Locate the cell with the specified text and output its (X, Y) center coordinate. 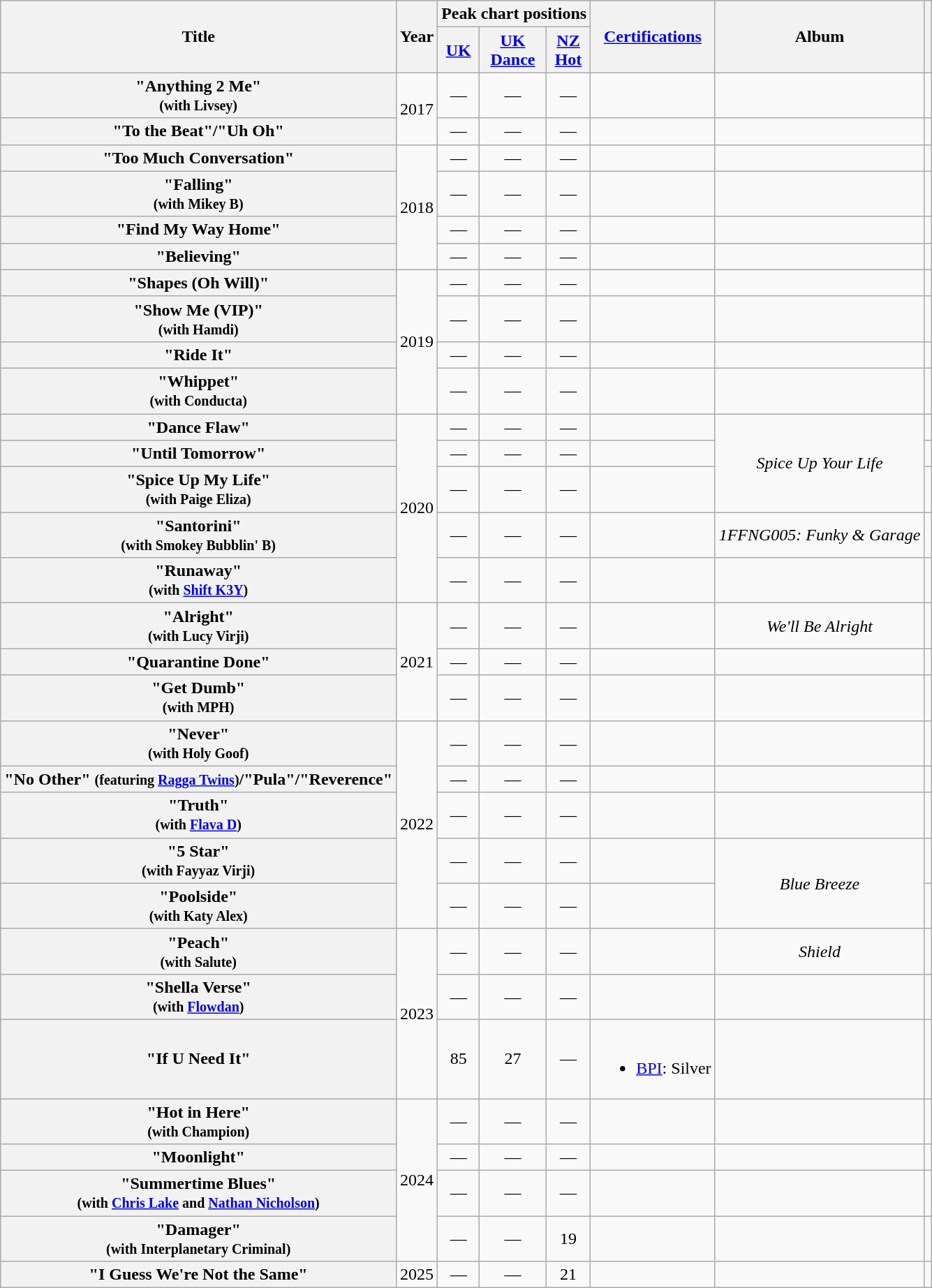
"Hot in Here"(with Champion) (198, 1121)
BPI: Silver (653, 1058)
Title (198, 36)
"Find My Way Home" (198, 230)
"No Other" (featuring Ragga Twins)/"Pula"/"Reverence" (198, 779)
2023 (417, 1014)
"If U Need It" (198, 1058)
"Until Tomorrow" (198, 454)
"Shella Verse"(with Flowdan) (198, 997)
UKDance (513, 50)
"Quarantine Done" (198, 662)
"Summertime Blues"(with Chris Lake and Nathan Nicholson) (198, 1194)
2020 (417, 508)
2017 (417, 109)
We'll Be Alright (820, 626)
"Whippet"(with Conducta) (198, 391)
"Shapes (Oh Will)" (198, 283)
19 (568, 1238)
1FFNG005: Funky & Garage (820, 535)
"Ride It" (198, 355)
"To the Beat"/"Uh Oh" (198, 131)
21 (568, 1275)
Album (820, 36)
"Show Me (VIP)"(with Hamdi) (198, 318)
2022 (417, 824)
Year (417, 36)
Peak chart positions (514, 14)
"Get Dumb"(with MPH) (198, 698)
"Falling"(with Mikey B) (198, 194)
2018 (417, 207)
"Never"(with Holy Goof) (198, 743)
"5 Star"(with Fayyaz Virji) (198, 860)
"Poolside"(with Katy Alex) (198, 906)
Certifications (653, 36)
"Dance Flaw" (198, 427)
85 (459, 1058)
"Spice Up My Life"(with Paige Eliza) (198, 490)
2024 (417, 1180)
Shield (820, 951)
"Moonlight" (198, 1157)
"Santorini"(with Smokey Bubblin' B) (198, 535)
"Believing" (198, 256)
"Runaway"(with Shift K3Y) (198, 581)
UK (459, 50)
"Anything 2 Me"(with Livsey) (198, 95)
NZHot (568, 50)
Spice Up Your Life (820, 462)
"Peach"(with Salute) (198, 951)
"Truth"(with Flava D) (198, 815)
"Too Much Conversation" (198, 158)
27 (513, 1058)
"Alright"(with Lucy Virji) (198, 626)
2021 (417, 662)
"Damager"(with Interplanetary Criminal) (198, 1238)
Blue Breeze (820, 883)
2019 (417, 341)
2025 (417, 1275)
"I Guess We're Not the Same" (198, 1275)
